Pinpoint the cell where the given text exists, returning its (x, y) midpoint coordinate. 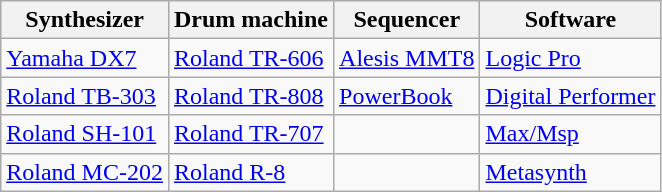
Drum machine (250, 20)
Roland TR-606 (250, 58)
Roland SH-101 (85, 134)
Roland MC-202 (85, 172)
Roland TR-808 (250, 96)
Roland R-8 (250, 172)
PowerBook (407, 96)
Digital Performer (570, 96)
Roland TB-303 (85, 96)
Roland TR-707 (250, 134)
Max/Msp (570, 134)
Synthesizer (85, 20)
Software (570, 20)
Yamaha DX7 (85, 58)
Logic Pro (570, 58)
Metasynth (570, 172)
Sequencer (407, 20)
Alesis MMT8 (407, 58)
